Return (X, Y) of the center of cell containing provided text 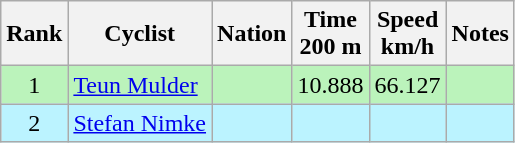
Notes (480, 34)
Cyclist (140, 34)
66.127 (408, 85)
Stefan Nimke (140, 123)
Time200 m (330, 34)
Rank (34, 34)
Teun Mulder (140, 85)
Nation (252, 34)
10.888 (330, 85)
2 (34, 123)
Speedkm/h (408, 34)
1 (34, 85)
